Search for the cell housing the specified text and yield its [X, Y] center coordinate. 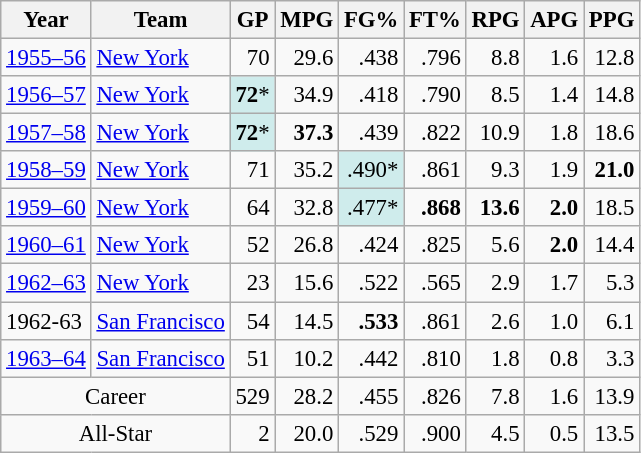
18.6 [612, 133]
5.3 [612, 283]
10.9 [496, 133]
1.7 [554, 283]
13.6 [496, 208]
32.8 [307, 208]
.796 [436, 58]
.490* [372, 170]
1.4 [554, 95]
51 [252, 358]
529 [252, 396]
6.1 [612, 321]
15.6 [307, 283]
3.3 [612, 358]
1960–61 [46, 245]
26.8 [307, 245]
20.0 [307, 433]
28.2 [307, 396]
4.5 [496, 433]
.826 [436, 396]
.442 [372, 358]
2 [252, 433]
13.5 [612, 433]
.810 [436, 358]
RPG [496, 20]
1959–60 [46, 208]
0.5 [554, 433]
.790 [436, 95]
37.3 [307, 133]
9.3 [496, 170]
Team [160, 20]
.439 [372, 133]
.868 [436, 208]
.529 [372, 433]
1962-63 [46, 321]
Career [116, 396]
FT% [436, 20]
23 [252, 283]
14.4 [612, 245]
.900 [436, 433]
1958–59 [46, 170]
18.5 [612, 208]
8.5 [496, 95]
.533 [372, 321]
.825 [436, 245]
2.9 [496, 283]
.418 [372, 95]
14.8 [612, 95]
14.5 [307, 321]
APG [554, 20]
1963–64 [46, 358]
1.0 [554, 321]
GP [252, 20]
21.0 [612, 170]
2.6 [496, 321]
0.8 [554, 358]
MPG [307, 20]
FG% [372, 20]
1962–63 [46, 283]
5.6 [496, 245]
8.8 [496, 58]
70 [252, 58]
All-Star [116, 433]
.822 [436, 133]
35.2 [307, 170]
71 [252, 170]
64 [252, 208]
1955–56 [46, 58]
.438 [372, 58]
34.9 [307, 95]
29.6 [307, 58]
.522 [372, 283]
10.2 [307, 358]
54 [252, 321]
1957–58 [46, 133]
.565 [436, 283]
1.9 [554, 170]
12.8 [612, 58]
52 [252, 245]
Year [46, 20]
.455 [372, 396]
.477* [372, 208]
PPG [612, 20]
1956–57 [46, 95]
.424 [372, 245]
13.9 [612, 396]
7.8 [496, 396]
